Extract the (X, Y) coordinate from the center of the cell holding the provided text.  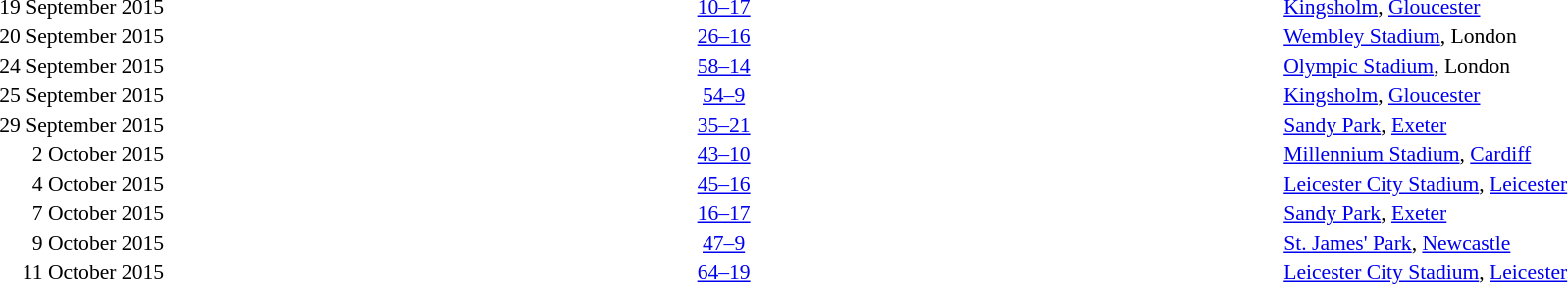
54–9 (724, 95)
43–10 (724, 154)
45–16 (724, 184)
47–9 (724, 243)
26–16 (724, 36)
58–14 (724, 66)
35–21 (724, 125)
16–17 (724, 213)
